Capture the cell that displays the provided text and extract its [x, y] central coordinate. 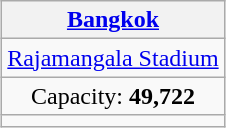
Capacity: 49,722 [113, 96]
Bangkok [113, 20]
Rajamangala Stadium [113, 58]
